Determine the [X, Y] coordinate at the center of the cell enclosing the given text.  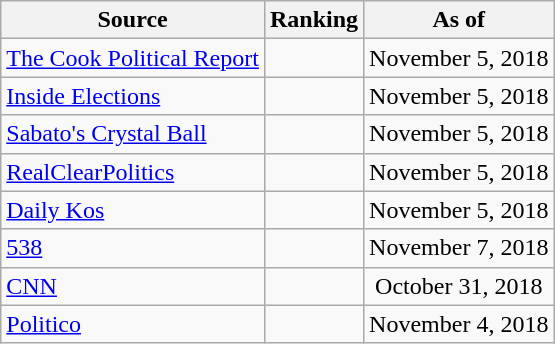
Source [133, 20]
October 31, 2018 [459, 286]
The Cook Political Report [133, 58]
November 4, 2018 [459, 324]
Inside Elections [133, 96]
RealClearPolitics [133, 172]
Politico [133, 324]
Daily Kos [133, 210]
CNN [133, 286]
November 7, 2018 [459, 248]
Ranking [314, 20]
Sabato's Crystal Ball [133, 134]
538 [133, 248]
As of [459, 20]
